Pinpoint the cell where the given text exists, returning its (X, Y) midpoint coordinate. 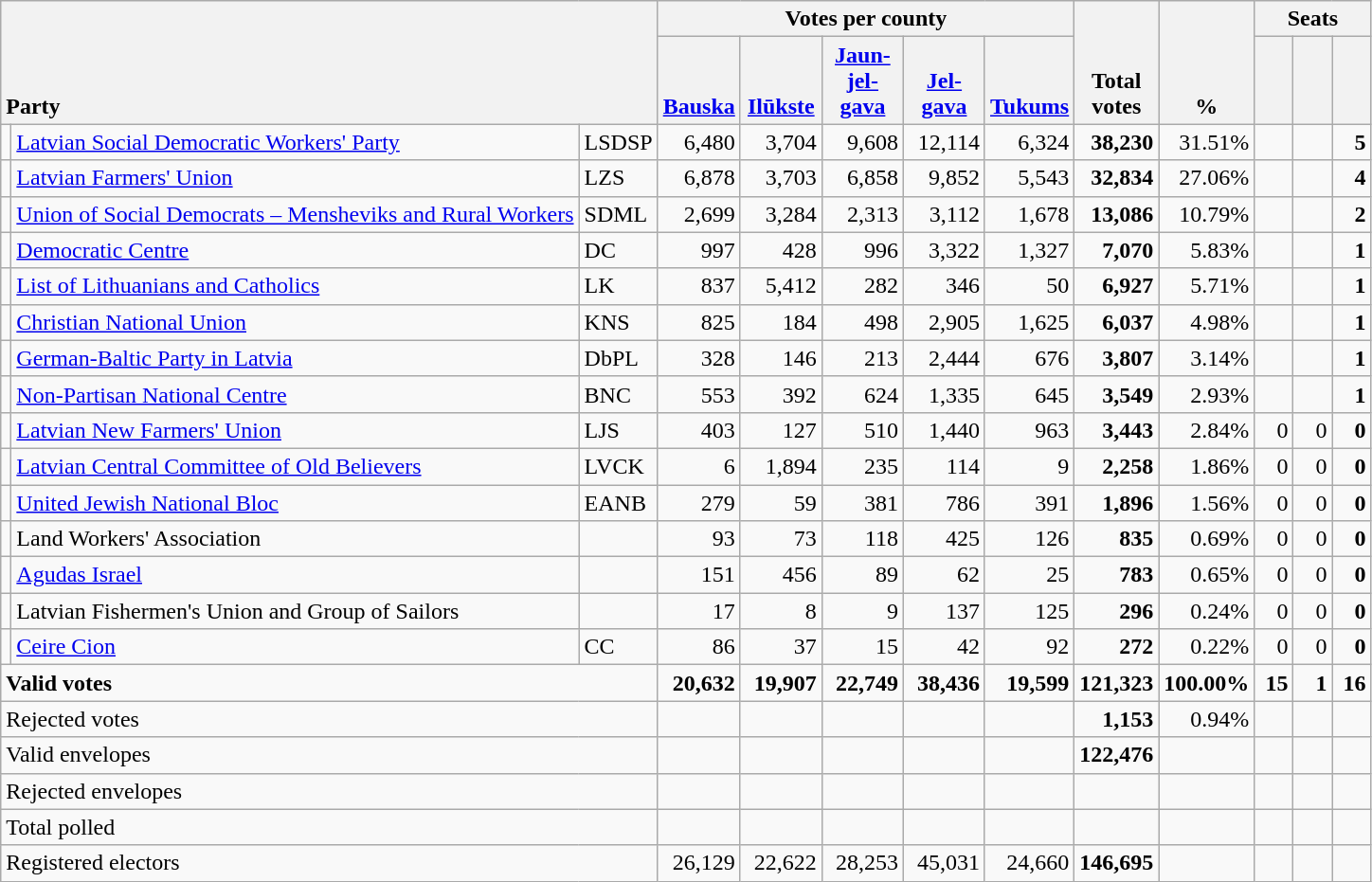
346 (944, 286)
456 (781, 575)
United Jewish National Bloc (296, 503)
6,324 (1029, 142)
835 (1116, 539)
42 (944, 647)
7,070 (1116, 250)
510 (862, 430)
86 (699, 647)
996 (862, 250)
Latvian Social Democratic Workers' Party (296, 142)
3,703 (781, 178)
213 (862, 358)
20,632 (699, 683)
Latvian Fishermen's Union and Group of Sailors (296, 611)
146 (781, 358)
German-Baltic Party in Latvia (296, 358)
272 (1116, 647)
6,858 (862, 178)
296 (1116, 611)
146,695 (1116, 863)
1,625 (1029, 322)
837 (699, 286)
Ilūkste (781, 81)
Latvian Farmers' Union (296, 178)
27.06% (1207, 178)
62 (944, 575)
3,112 (944, 214)
73 (781, 539)
0.69% (1207, 539)
CC (618, 647)
KNS (618, 322)
17 (699, 611)
Total polled (330, 827)
151 (699, 575)
93 (699, 539)
127 (781, 430)
2 (1351, 214)
16 (1351, 683)
1,896 (1116, 503)
2,905 (944, 322)
Union of Social Democrats – Mensheviks and Rural Workers (296, 214)
6 (699, 466)
Seats (1313, 19)
SDML (618, 214)
10.79% (1207, 214)
12,114 (944, 142)
LVCK (618, 466)
0.94% (1207, 719)
1,894 (781, 466)
3,322 (944, 250)
100.00% (1207, 683)
6,480 (699, 142)
LZS (618, 178)
Ceire Cion (296, 647)
Jel- gava (944, 81)
4.98% (1207, 322)
22,622 (781, 863)
32,834 (1116, 178)
50 (1029, 286)
1,440 (944, 430)
Agudas Israel (296, 575)
137 (944, 611)
9,608 (862, 142)
118 (862, 539)
425 (944, 539)
2,258 (1116, 466)
279 (699, 503)
Latvian New Farmers' Union (296, 430)
2,313 (862, 214)
5.71% (1207, 286)
5,412 (781, 286)
624 (862, 394)
125 (1029, 611)
0.22% (1207, 647)
825 (699, 322)
3,807 (1116, 358)
LK (618, 286)
392 (781, 394)
3,549 (1116, 394)
37 (781, 647)
28,253 (862, 863)
403 (699, 430)
381 (862, 503)
Christian National Union (296, 322)
282 (862, 286)
114 (944, 466)
498 (862, 322)
428 (781, 250)
Rejected votes (330, 719)
1,153 (1116, 719)
92 (1029, 647)
26,129 (699, 863)
235 (862, 466)
8 (781, 611)
Jaun- jel- gava (862, 81)
126 (1029, 539)
19,599 (1029, 683)
783 (1116, 575)
1,678 (1029, 214)
1.56% (1207, 503)
Valid votes (330, 683)
5.83% (1207, 250)
184 (781, 322)
45,031 (944, 863)
Votes per county (866, 19)
0.24% (1207, 611)
645 (1029, 394)
31.51% (1207, 142)
Party (330, 63)
19,907 (781, 683)
DC (618, 250)
LSDSP (618, 142)
Total votes (1116, 63)
2.93% (1207, 394)
BNC (618, 394)
Rejected envelopes (330, 791)
5 (1351, 142)
% (1207, 63)
59 (781, 503)
EANB (618, 503)
1,335 (944, 394)
22,749 (862, 683)
LJS (618, 430)
List of Lithuanians and Catholics (296, 286)
25 (1029, 575)
963 (1029, 430)
6,878 (699, 178)
122,476 (1116, 755)
3,443 (1116, 430)
553 (699, 394)
786 (944, 503)
1.86% (1207, 466)
13,086 (1116, 214)
Latvian Central Committee of Old Believers (296, 466)
38,230 (1116, 142)
391 (1029, 503)
5,543 (1029, 178)
2,444 (944, 358)
Valid envelopes (330, 755)
328 (699, 358)
89 (862, 575)
4 (1351, 178)
2,699 (699, 214)
Land Workers' Association (296, 539)
6,927 (1116, 286)
DbPL (618, 358)
24,660 (1029, 863)
9,852 (944, 178)
3.14% (1207, 358)
676 (1029, 358)
6,037 (1116, 322)
38,436 (944, 683)
3,704 (781, 142)
Tukums (1029, 81)
1,327 (1029, 250)
Bauska (699, 81)
121,323 (1116, 683)
3,284 (781, 214)
997 (699, 250)
0.65% (1207, 575)
Registered electors (330, 863)
Non-Partisan National Centre (296, 394)
Democratic Centre (296, 250)
2.84% (1207, 430)
